For the text-containing cell, return its midpoint in [x, y] coordinate format. 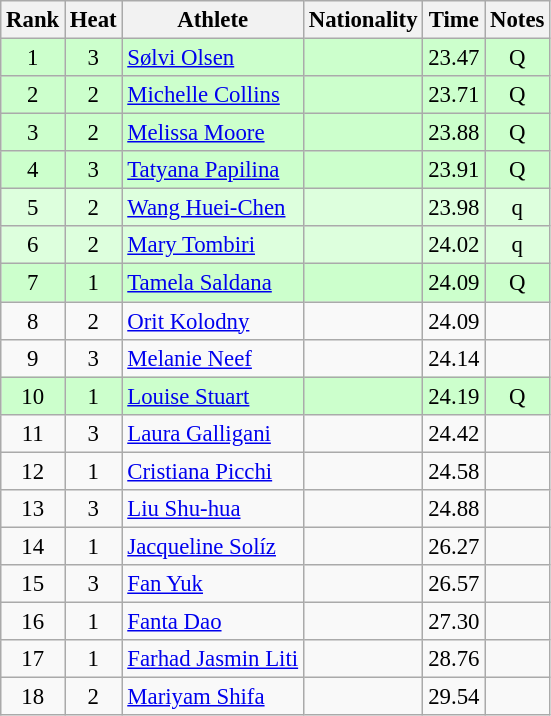
Mary Tombiri [212, 245]
23.47 [454, 58]
5 [33, 208]
13 [33, 509]
Sølvi Olsen [212, 58]
23.91 [454, 170]
Wang Huei-Chen [212, 208]
24.02 [454, 245]
10 [33, 396]
27.30 [454, 621]
28.76 [454, 659]
24.88 [454, 509]
Mariyam Shifa [212, 697]
14 [33, 546]
Tatyana Papilina [212, 170]
18 [33, 697]
24.58 [454, 471]
26.27 [454, 546]
23.98 [454, 208]
Notes [518, 20]
Farhad Jasmin Liti [212, 659]
Rank [33, 20]
26.57 [454, 584]
Fan Yuk [212, 584]
8 [33, 321]
9 [33, 358]
Melissa Moore [212, 133]
Nationality [362, 20]
17 [33, 659]
Laura Galligani [212, 433]
Athlete [212, 20]
23.88 [454, 133]
Liu Shu-hua [212, 509]
Tamela Saldana [212, 283]
15 [33, 584]
Orit Kolodny [212, 321]
Jacqueline Solíz [212, 546]
Louise Stuart [212, 396]
Cristiana Picchi [212, 471]
24.14 [454, 358]
Heat [94, 20]
16 [33, 621]
6 [33, 245]
24.42 [454, 433]
Fanta Dao [212, 621]
24.19 [454, 396]
12 [33, 471]
23.71 [454, 95]
Michelle Collins [212, 95]
Melanie Neef [212, 358]
7 [33, 283]
4 [33, 170]
11 [33, 433]
Time [454, 20]
29.54 [454, 697]
